Identify which cell holds the provided text, then report its [X, Y] central coordinate. 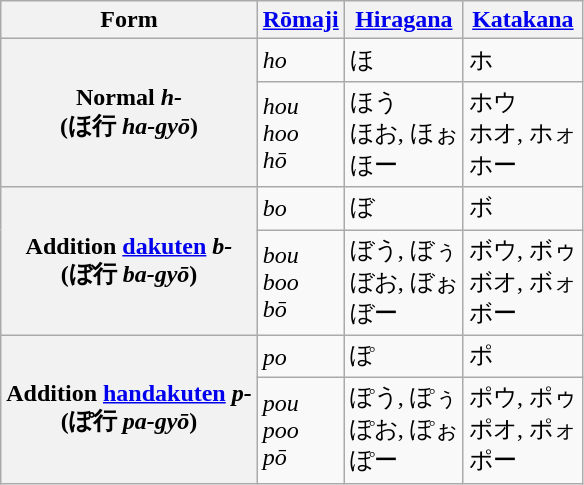
Normal h-(ほ行 ha-gyō) [129, 113]
ぽ [404, 356]
Rōmaji [300, 20]
Addition handakuten p-(ぽ行 pa-gyō) [129, 409]
ぽう, ぽぅぽお, ぽぉぽー [404, 431]
po [300, 356]
ボ [522, 208]
ほうほお, ほぉほー [404, 134]
ho [300, 60]
ポウ, ポゥポオ, ポォポー [522, 431]
bo [300, 208]
bouboobō [300, 283]
ホウホオ, ホォホー [522, 134]
poupoopō [300, 431]
Addition dakuten b-(ぼ行 ba-gyō) [129, 261]
houhoohō [300, 134]
ぼう, ぼぅぼお, ぼぉぼー [404, 283]
ポ [522, 356]
Hiragana [404, 20]
ホ [522, 60]
ぼ [404, 208]
ボウ, ボゥボオ, ボォボー [522, 283]
Form [129, 20]
Katakana [522, 20]
ほ [404, 60]
